Identify which cell holds the provided text, then report its [X, Y] central coordinate. 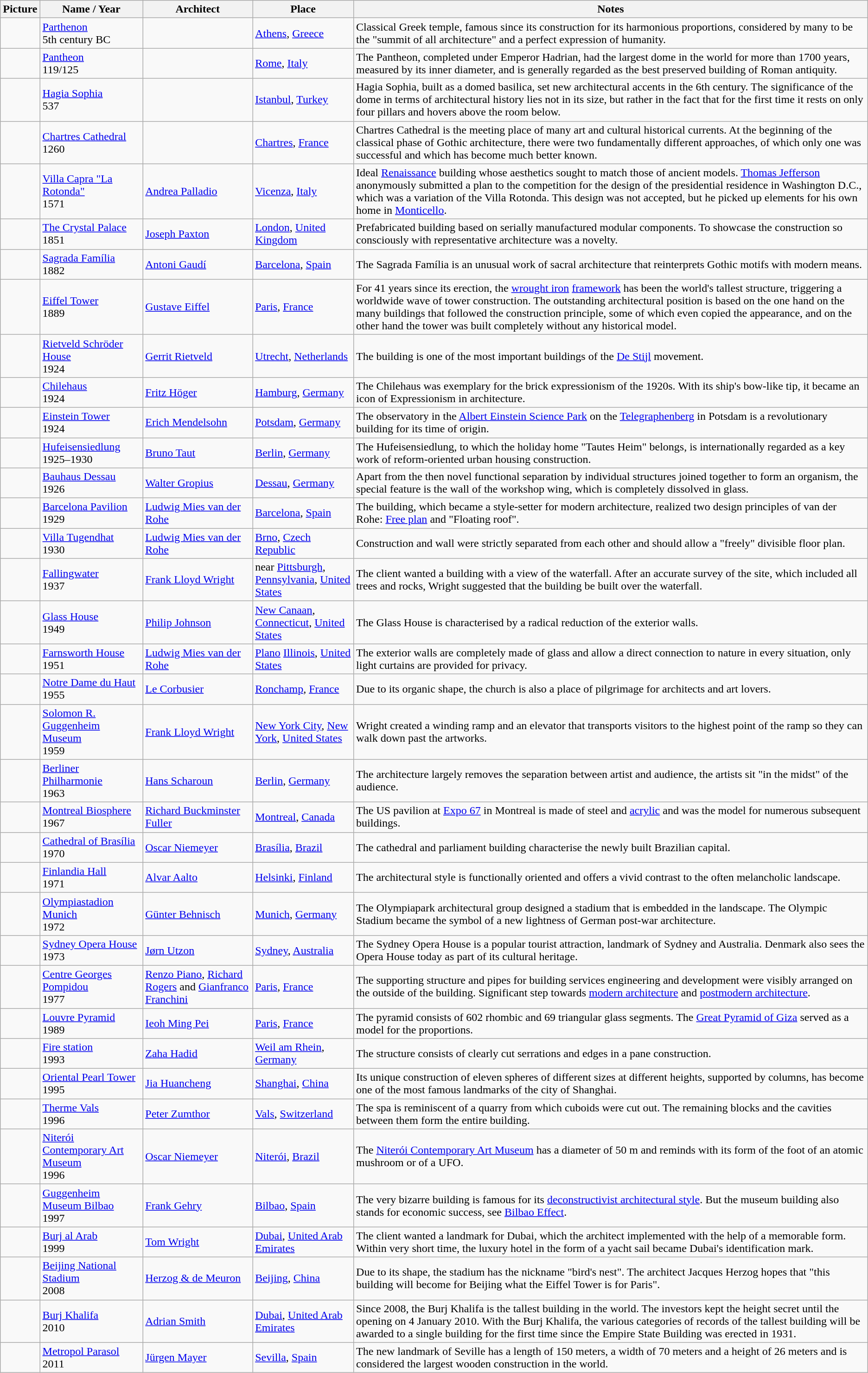
Rome, Italy [303, 63]
Hans Scharoun [198, 781]
Athens, Greece [303, 33]
Günter Behnisch [198, 914]
London, United Kingdom [303, 234]
The US pavilion at Expo 67 in Montreal is made of steel and acrylic and was the model for numerous subsequent buildings. [611, 817]
Bauhaus Dessau 1926 [91, 483]
Sydney, Australia [303, 950]
Niterói, Brazil [303, 1157]
Olympiastadion Munich 1972 [91, 914]
Centre Georges Pompidou 1977 [91, 987]
Solomon R. Guggenheim Museum 1959 [91, 732]
New York City, New York, United States [303, 732]
Sevilla, Spain [303, 1357]
Plano Illinois, United States [303, 659]
Therme Vals 1996 [91, 1114]
The Crystal Palace 1851 [91, 234]
Dessau, Germany [303, 483]
Wright created a winding ramp and an elevator that transports visitors to the highest point of the ramp so they can walk down past the artworks. [611, 732]
Philip Johnson [198, 622]
Joseph Paxton [198, 234]
Construction and wall were strictly separated from each other and should allow a "freely" divisible floor plan. [611, 544]
Notes [611, 9]
Potsdam, Germany [303, 422]
Burj Khalifa 2010 [91, 1321]
Brno, Czech Republic [303, 544]
Istanbul, Turkey [303, 100]
Jørn Utzon [198, 950]
Hufeisensiedlung 1925–1930 [91, 453]
The cathedral and parliament building characterise the newly built Brazilian capital. [611, 847]
Munich, Germany [303, 914]
Due to its organic shape, the church is also a place of pilgrimage for architects and art lovers. [611, 689]
The structure consists of clearly cut serrations and edges in a pane construction. [611, 1054]
Sydney Opera House 1973 [91, 950]
Parthenon 5th century BC [91, 33]
The pyramid consists of 602 rhombic and 69 triangular glass segments. The Great Pyramid of Giza served as a model for the proportions. [611, 1023]
Villa Capra "La Rotonda" 1571 [91, 191]
Renzo Piano, Richard Rogers and Gianfranco Franchini [198, 987]
Bilbao, Spain [303, 1206]
Beijing National Stadium 2008 [91, 1278]
Architect [198, 9]
Alvar Aalto [198, 878]
Helsinki, Finland [303, 878]
The architecture largely removes the separation between artist and audience, the artists sit "in the midst" of the audience. [611, 781]
Le Corbusier [198, 689]
Jia Huancheng [198, 1084]
near Pittsburgh, Pennsylvania, United States [303, 580]
Villa Tugendhat 1930 [91, 544]
Brasília, Brazil [303, 847]
Zaha Hadid [198, 1054]
The Sagrada Família is an unusual work of sacral architecture that reinterprets Gothic motifs with modern means. [611, 264]
Pantheon 119/125 [91, 63]
Vals, Switzerland [303, 1114]
Hagia Sophia 537 [91, 100]
Metropol Parasol 2011 [91, 1357]
Sagrada Família 1882 [91, 264]
Einstein Tower 1924 [91, 422]
Montreal Biosphere 1967 [91, 817]
Jürgen Mayer [198, 1357]
The Niterói Contemporary Art Museum has a diameter of 50 m and reminds with its form of the foot of an atomic mushroom or of a UFO. [611, 1157]
The building, which became a style-setter for modern architecture, realized two design principles of van der Rohe: Free plan and "Floating roof". [611, 513]
Bruno Taut [198, 453]
Antoni Gaudí [198, 264]
Fallingwater 1937 [91, 580]
Oriental Pearl Tower 1995 [91, 1084]
Fire station 1993 [91, 1054]
Richard Buckminster Fuller [198, 817]
Cathedral of Brasília 1970 [91, 847]
Gerrit Rietveld [198, 356]
Peter Zumthor [198, 1114]
Picture [20, 9]
Herzog & de Meuron [198, 1278]
Berliner Philharmonie 1963 [91, 781]
Rietveld Schröder House 1924 [91, 356]
The building is one of the most important buildings of the De Stijl movement. [611, 356]
The architectural style is functionally oriented and offers a vivid contrast to the often melancholic landscape. [611, 878]
Weil am Rhein, Germany [303, 1054]
Hamburg, Germany [303, 392]
Louvre Pyramid 1989 [91, 1023]
Ieoh Ming Pei [198, 1023]
Adrian Smith [198, 1321]
Andrea Palladio [198, 191]
Eiffel Tower 1889 [91, 307]
Notre Dame du Haut 1955 [91, 689]
Burj al Arab 1999 [91, 1242]
Chartres Cathedral 1260 [91, 142]
Ronchamp, France [303, 689]
The spa is reminiscent of a quarry from which cuboids were cut out. The remaining blocks and the cavities between them form the entire building. [611, 1114]
Beijing, China [303, 1278]
Farnsworth House 1951 [91, 659]
Finlandia Hall 1971 [91, 878]
The Glass House is characterised by a radical reduction of the exterior walls. [611, 622]
Glass House 1949 [91, 622]
Gustave Eiffel [198, 307]
The observatory in the Albert Einstein Science Park on the Telegraphenberg in Potsdam is a revolutionary building for its time of origin. [611, 422]
Place [303, 9]
Name / Year [91, 9]
Erich Mendelsohn [198, 422]
Shanghai, China [303, 1084]
Fritz Höger [198, 392]
Guggenheim Museum Bilbao 1997 [91, 1206]
Chartres, France [303, 142]
Vicenza, Italy [303, 191]
Niterói Contemporary Art Museum 1996 [91, 1157]
Barcelona Pavilion 1929 [91, 513]
New Canaan, Connecticut, United States [303, 622]
Tom Wright [198, 1242]
Utrecht, Netherlands [303, 356]
Chilehaus 1924 [91, 392]
Walter Gropius [198, 483]
Frank Gehry [198, 1206]
Montreal, Canada [303, 817]
